Capture the cell that displays the provided text and extract its (X, Y) central coordinate. 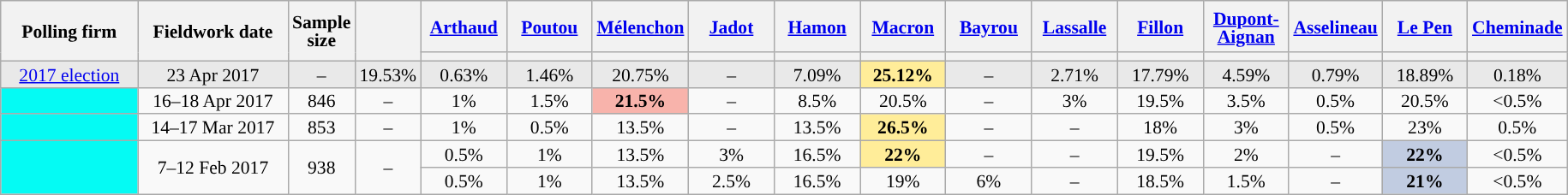
19% (903, 181)
4.59% (1246, 74)
0.18% (1517, 74)
23 Apr 2017 (212, 74)
938 (321, 168)
2% (1246, 154)
0.63% (464, 74)
21.5% (640, 101)
Asselineau (1335, 27)
Cheminade (1517, 27)
2.71% (1074, 74)
Lassalle (1074, 27)
Dupont-Aignan (1246, 27)
Samplesize (321, 31)
0.79% (1335, 74)
16–18 Apr 2017 (212, 101)
7–12 Feb 2017 (212, 168)
18.89% (1425, 74)
Arthaud (464, 27)
18% (1160, 128)
Polling firm (69, 31)
3.5% (1246, 101)
Le Pen (1425, 27)
19.53% (387, 74)
7.09% (817, 74)
23% (1425, 128)
2.5% (731, 181)
26.5% (903, 128)
Mélenchon (640, 27)
17.79% (1160, 74)
20.75% (640, 74)
18.5% (1160, 181)
Poutou (549, 27)
6% (989, 181)
2017 election (69, 74)
Jadot (731, 27)
Macron (903, 27)
1.46% (549, 74)
21% (1425, 181)
Hamon (817, 27)
25.12% (903, 74)
846 (321, 101)
8.5% (817, 101)
Bayrou (989, 27)
Fillon (1160, 27)
853 (321, 128)
Fieldwork date (212, 31)
14–17 Mar 2017 (212, 128)
